Capture the cell that displays the provided text and extract its [X, Y] central coordinate. 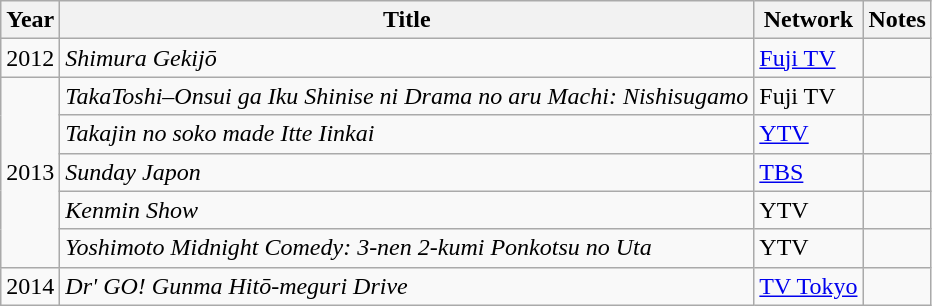
Shimura Gekijō [407, 58]
2012 [30, 58]
Network [808, 20]
Takajin no soko made Itte Iinkai [407, 134]
Sunday Japon [407, 172]
Title [407, 20]
Dr' GO! Gunma Hitō-meguri Drive [407, 286]
Notes [897, 20]
Year [30, 20]
TBS [808, 172]
Kenmin Show [407, 210]
Yoshimoto Midnight Comedy: 3-nen 2-kumi Ponkotsu no Uta [407, 248]
TV Tokyo [808, 286]
TakaToshi–Onsui ga Iku Shinise ni Drama no aru Machi: Nishisugamo [407, 96]
2013 [30, 172]
2014 [30, 286]
